Detect which cell encompasses the target text, then output its (X, Y) center coordinate. 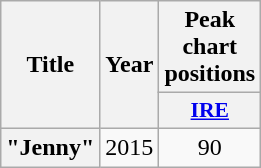
90 (210, 147)
IRE (210, 111)
Year (130, 65)
Peak chart positions (210, 47)
Title (50, 65)
2015 (130, 147)
"Jenny" (50, 147)
